Extract the [X, Y] coordinate from the center of the cell holding the provided text.  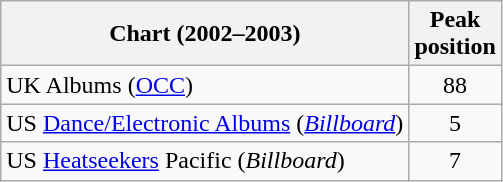
Peakposition [455, 34]
UK Albums (OCC) [205, 85]
7 [455, 161]
Chart (2002–2003) [205, 34]
88 [455, 85]
US Dance/Electronic Albums (Billboard) [205, 123]
5 [455, 123]
US Heatseekers Pacific (Billboard) [205, 161]
